Return (x, y) of the center of cell containing provided text 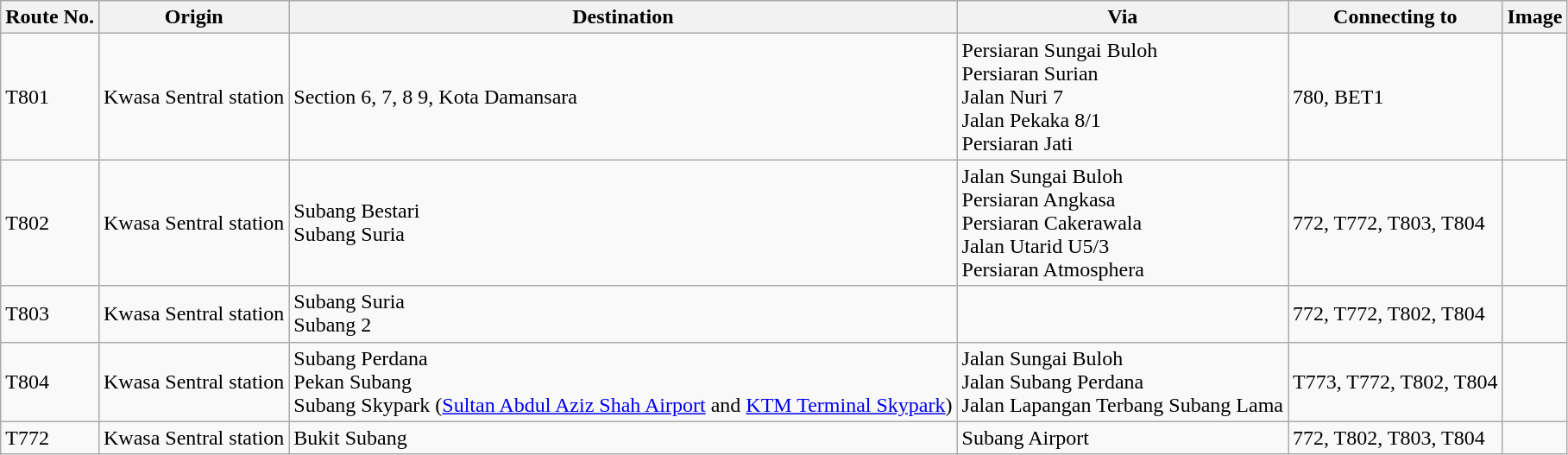
780, BET1 (1395, 97)
T773, T772, T802, T804 (1395, 382)
Jalan Sungai Buloh Jalan Subang Perdana Jalan Lapangan Terbang Subang Lama (1122, 382)
772, T802, T803, T804 (1395, 438)
Subang Airport (1122, 438)
Subang Bestari Subang Suria (623, 223)
Route No. (50, 17)
Bukit Subang (623, 438)
Section 6, 7, 8 9, Kota Damansara (623, 97)
772, T772, T803, T804 (1395, 223)
Subang Perdana Pekan Subang Subang Skypark (Sultan Abdul Aziz Shah Airport and KTM Terminal Skypark) (623, 382)
Via (1122, 17)
Subang Suria Subang 2 (623, 314)
772, T772, T802, T804 (1395, 314)
T804 (50, 382)
T772 (50, 438)
T801 (50, 97)
Image (1534, 17)
T803 (50, 314)
Jalan Sungai Buloh Persiaran Angkasa Persiaran Cakerawala Jalan Utarid U5/3 Persiaran Atmosphera (1122, 223)
Destination (623, 17)
Connecting to (1395, 17)
Origin (193, 17)
T802 (50, 223)
Persiaran Sungai Buloh Persiaran Surian Jalan Nuri 7 Jalan Pekaka 8/1 Persiaran Jati (1122, 97)
